Search for the cell housing the specified text and yield its (X, Y) center coordinate. 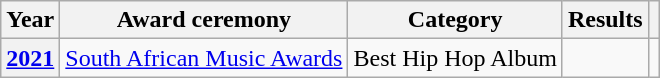
Results (605, 20)
South African Music Awards (204, 58)
Year (30, 20)
2021 (30, 58)
Category (455, 20)
Award ceremony (204, 20)
Best Hip Hop Album (455, 58)
